For the text-containing cell, return its midpoint in (x, y) coordinate format. 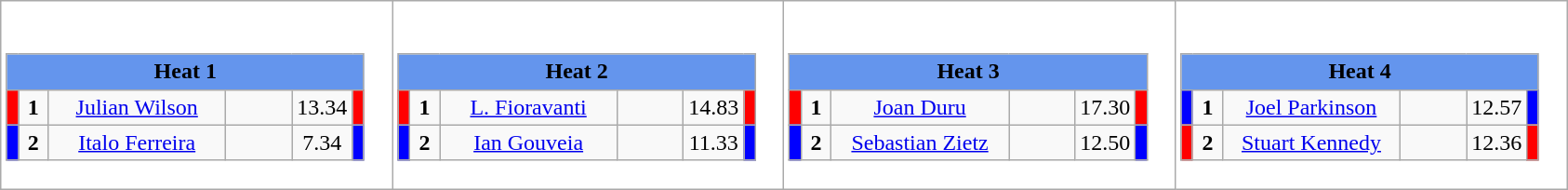
11.33 (714, 142)
Julian Wilson (138, 107)
Heat 1 (185, 72)
Heat 3 (968, 72)
17.30 (1105, 107)
12.50 (1105, 142)
13.34 (322, 107)
Heat 4 1 Joel Parkinson 12.57 2 Stuart Kennedy 12.36 (1371, 95)
Stuart Kennedy (1311, 142)
Heat 4 (1360, 72)
Heat 2 (577, 72)
12.36 (1497, 142)
7.34 (322, 142)
Heat 3 1 Joan Duru 17.30 2 Sebastian Zietz 12.50 (980, 95)
Italo Ferreira (138, 142)
Joel Parkinson (1311, 107)
14.83 (714, 107)
Heat 2 1 L. Fioravanti 14.83 2 Ian Gouveia 11.33 (588, 95)
Ian Gouveia (528, 142)
Heat 1 1 Julian Wilson 13.34 2 Italo Ferreira 7.34 (197, 95)
12.57 (1497, 107)
Sebastian Zietz (921, 142)
Joan Duru (921, 107)
L. Fioravanti (528, 107)
